Return (X, Y) of the center of cell containing provided text 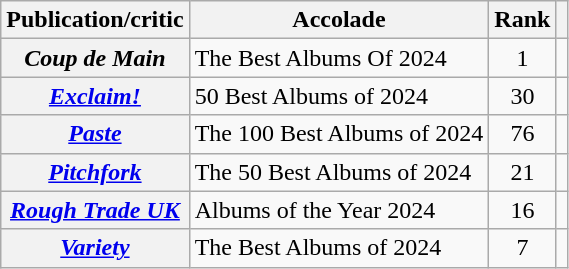
30 (522, 96)
Rough Trade UK (95, 210)
The 50 Best Albums of 2024 (339, 172)
76 (522, 134)
Rank (522, 20)
The 100 Best Albums of 2024 (339, 134)
The Best Albums of 2024 (339, 248)
7 (522, 248)
Exclaim! (95, 96)
Coup de Main (95, 58)
The Best Albums Of 2024 (339, 58)
1 (522, 58)
21 (522, 172)
Pitchfork (95, 172)
Accolade (339, 20)
Variety (95, 248)
50 Best Albums of 2024 (339, 96)
Paste (95, 134)
Albums of the Year 2024 (339, 210)
16 (522, 210)
Publication/critic (95, 20)
